Return (x, y) of the center of cell containing provided text 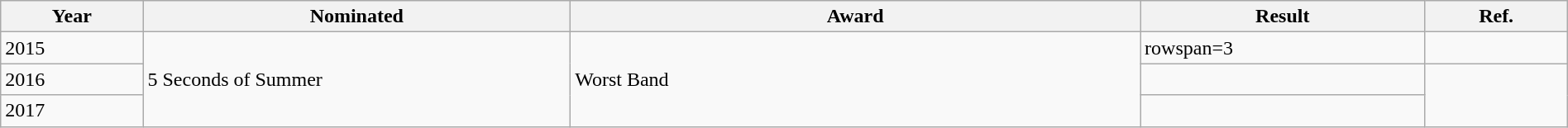
2015 (72, 48)
2017 (72, 111)
Worst Band (855, 79)
2016 (72, 79)
Award (855, 17)
Nominated (357, 17)
rowspan=3 (1283, 48)
Result (1283, 17)
Ref. (1496, 17)
5 Seconds of Summer (357, 79)
Year (72, 17)
